Capture the cell that displays the provided text and extract its [x, y] central coordinate. 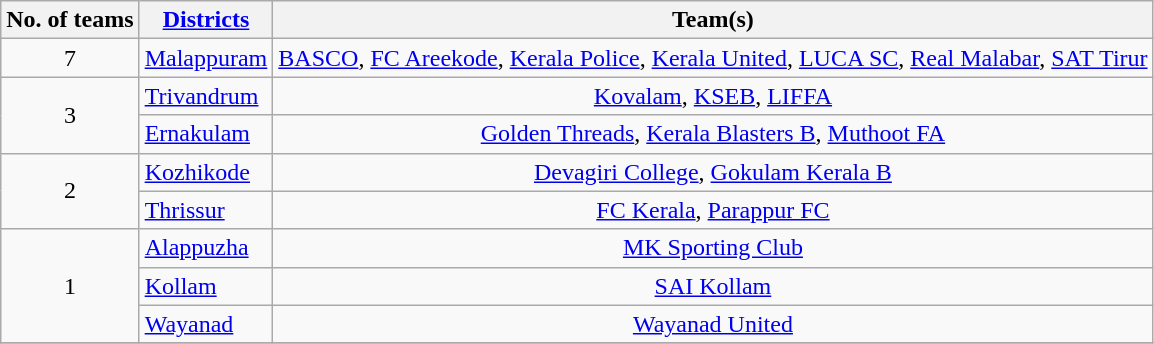
7 [70, 58]
MK Sporting Club [713, 248]
Team(s) [713, 20]
FC Kerala, Parappur FC [713, 210]
Golden Threads, Kerala Blasters B, Muthoot FA [713, 134]
2 [70, 191]
Devagiri College, Gokulam Kerala B [713, 172]
Kovalam, KSEB, LIFFA [713, 96]
Malappuram [206, 58]
3 [70, 115]
Wayanad United [713, 324]
1 [70, 286]
Kollam [206, 286]
SAI Kollam [713, 286]
Districts [206, 20]
Trivandrum [206, 96]
BASCO, FC Areekode, Kerala Police, Kerala United, LUCA SC, Real Malabar, SAT Tirur [713, 58]
Alappuzha [206, 248]
Wayanad [206, 324]
Ernakulam [206, 134]
Kozhikode [206, 172]
Thrissur [206, 210]
No. of teams [70, 20]
